Return (X, Y) of the center of cell containing provided text 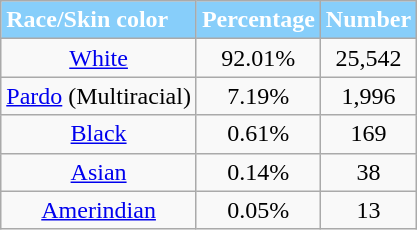
38 (368, 172)
169 (368, 134)
Pardo (Multiracial) (99, 96)
7.19% (258, 96)
0.61% (258, 134)
Race/Skin color (99, 20)
1,996 (368, 96)
13 (368, 210)
White (99, 58)
Percentage (258, 20)
Asian (99, 172)
25,542 (368, 58)
0.14% (258, 172)
0.05% (258, 210)
Amerindian (99, 210)
Number (368, 20)
Black (99, 134)
92.01% (258, 58)
